Scan for the cell matching the given text and deliver its [x, y] coordinate at center. 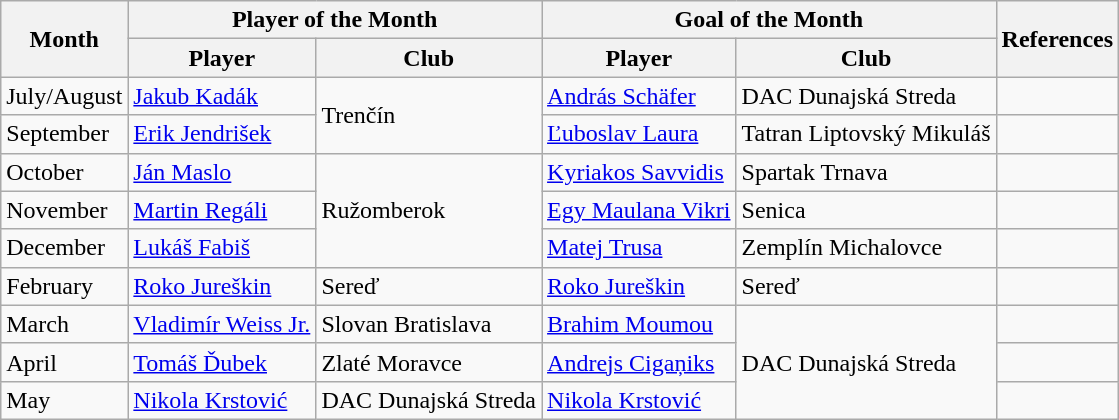
András Schäfer [639, 96]
Month [64, 39]
April [64, 362]
February [64, 286]
May [64, 400]
Ján Maslo [222, 172]
Martin Regáli [222, 210]
Goal of the Month [769, 20]
March [64, 324]
Vladimír Weiss Jr. [222, 324]
Tatran Liptovský Mikuláš [866, 134]
July/August [64, 96]
Matej Trusa [639, 248]
References [1058, 39]
Senica [866, 210]
Andrejs Cigaņiks [639, 362]
November [64, 210]
December [64, 248]
Jakub Kadák [222, 96]
Erik Jendrišek [222, 134]
Brahim Moumou [639, 324]
September [64, 134]
Kyriakos Savvidis [639, 172]
Tomáš Ďubek [222, 362]
October [64, 172]
Slovan Bratislava [429, 324]
Trenčín [429, 115]
Ľuboslav Laura [639, 134]
Player of the Month [335, 20]
Lukáš Fabiš [222, 248]
Zlaté Moravce [429, 362]
Zemplín Michalovce [866, 248]
Ružomberok [429, 210]
Spartak Trnava [866, 172]
Egy Maulana Vikri [639, 210]
